Pinpoint the cell where the given text exists, returning its [x, y] midpoint coordinate. 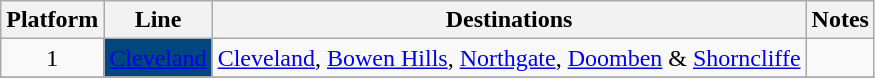
Cleveland, Bowen Hills, Northgate, Doomben & Shorncliffe [509, 58]
Cleveland [158, 58]
Notes [840, 20]
Platform [52, 20]
Line [158, 20]
1 [52, 58]
Destinations [509, 20]
